Provide the (X, Y) coordinate of the cell's center where the given text is located.  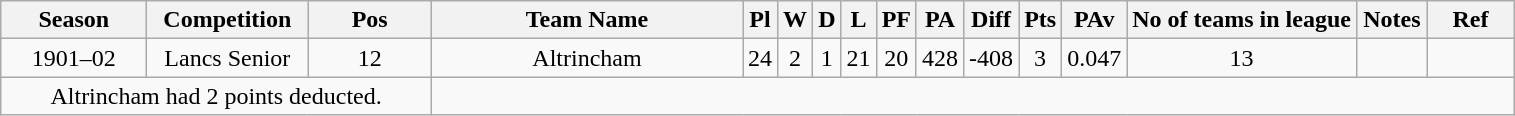
PF (896, 20)
Altrincham had 2 points deducted. (216, 96)
21 (858, 58)
Pts (1040, 20)
Competition (228, 20)
No of teams in league (1242, 20)
1901–02 (74, 58)
Season (74, 20)
PAv (1094, 20)
13 (1242, 58)
D (827, 20)
3 (1040, 58)
Lancs Senior (228, 58)
12 (370, 58)
Pos (370, 20)
2 (796, 58)
L (858, 20)
24 (760, 58)
0.047 (1094, 58)
428 (940, 58)
1 (827, 58)
Ref (1470, 20)
Altrincham (586, 58)
Diff (992, 20)
W (796, 20)
Notes (1392, 20)
-408 (992, 58)
PA (940, 20)
Team Name (586, 20)
20 (896, 58)
Pl (760, 20)
